From the cell containing the given text, extract its center point as [x, y] coordinate. 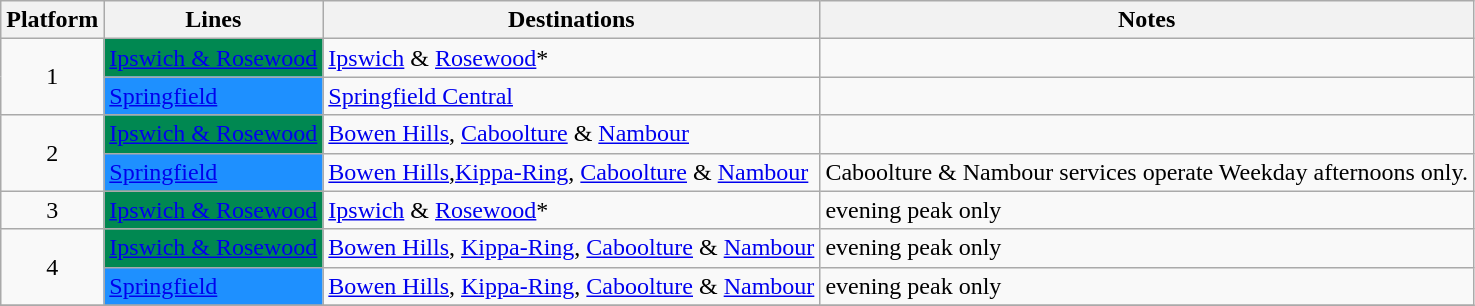
Platform [52, 20]
1 [52, 77]
Destinations [572, 20]
Bowen Hills, Caboolture & Nambour [572, 134]
Springfield Central [572, 96]
Lines [214, 20]
2 [52, 153]
4 [52, 267]
3 [52, 210]
Bowen Hills,Kippa-Ring, Caboolture & Nambour [572, 172]
Caboolture & Nambour services operate Weekday afternoons only. [1147, 172]
Notes [1147, 20]
